Return (X, Y) of the center of cell containing provided text 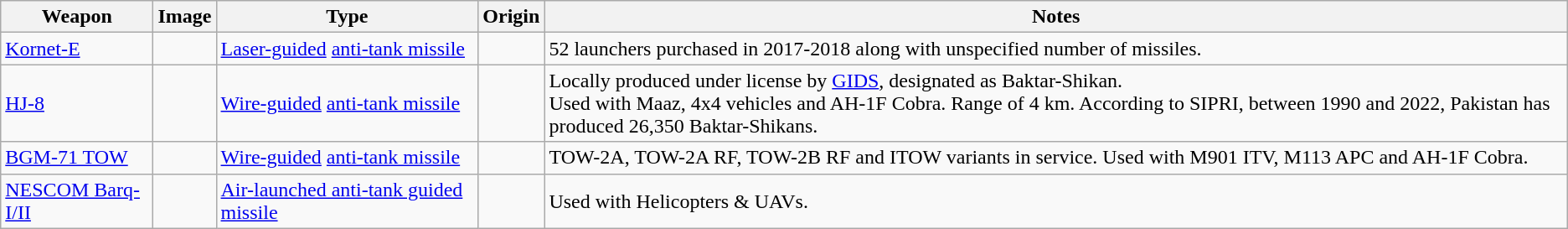
Type (347, 17)
Notes (1055, 17)
Kornet-E (77, 49)
Weapon (77, 17)
Laser-guided anti-tank missile (347, 49)
Image (184, 17)
Used with Helicopters & UAVs. (1055, 201)
TOW-2A, TOW-2A RF, TOW-2B RF and ITOW variants in service. Used with M901 ITV, M113 APC and AH-1F Cobra. (1055, 158)
NESCOM Barq-I/II (77, 201)
BGM-71 TOW (77, 158)
Origin (511, 17)
52 launchers purchased in 2017-2018 along with unspecified number of missiles. (1055, 49)
Air-launched anti-tank guided missile (347, 201)
HJ-8 (77, 103)
